Search for the cell housing the specified text and yield its (X, Y) center coordinate. 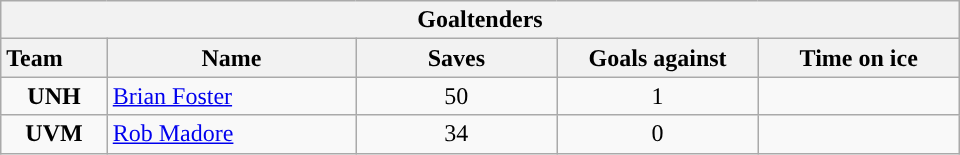
Name (232, 58)
34 (456, 134)
UVM (54, 134)
Goaltenders (480, 20)
Brian Foster (232, 96)
Rob Madore (232, 134)
Team (54, 58)
Time on ice (858, 58)
Goals against (658, 58)
Saves (456, 58)
UNH (54, 96)
50 (456, 96)
1 (658, 96)
0 (658, 134)
